Locate the cell with the specified text and output its (X, Y) center coordinate. 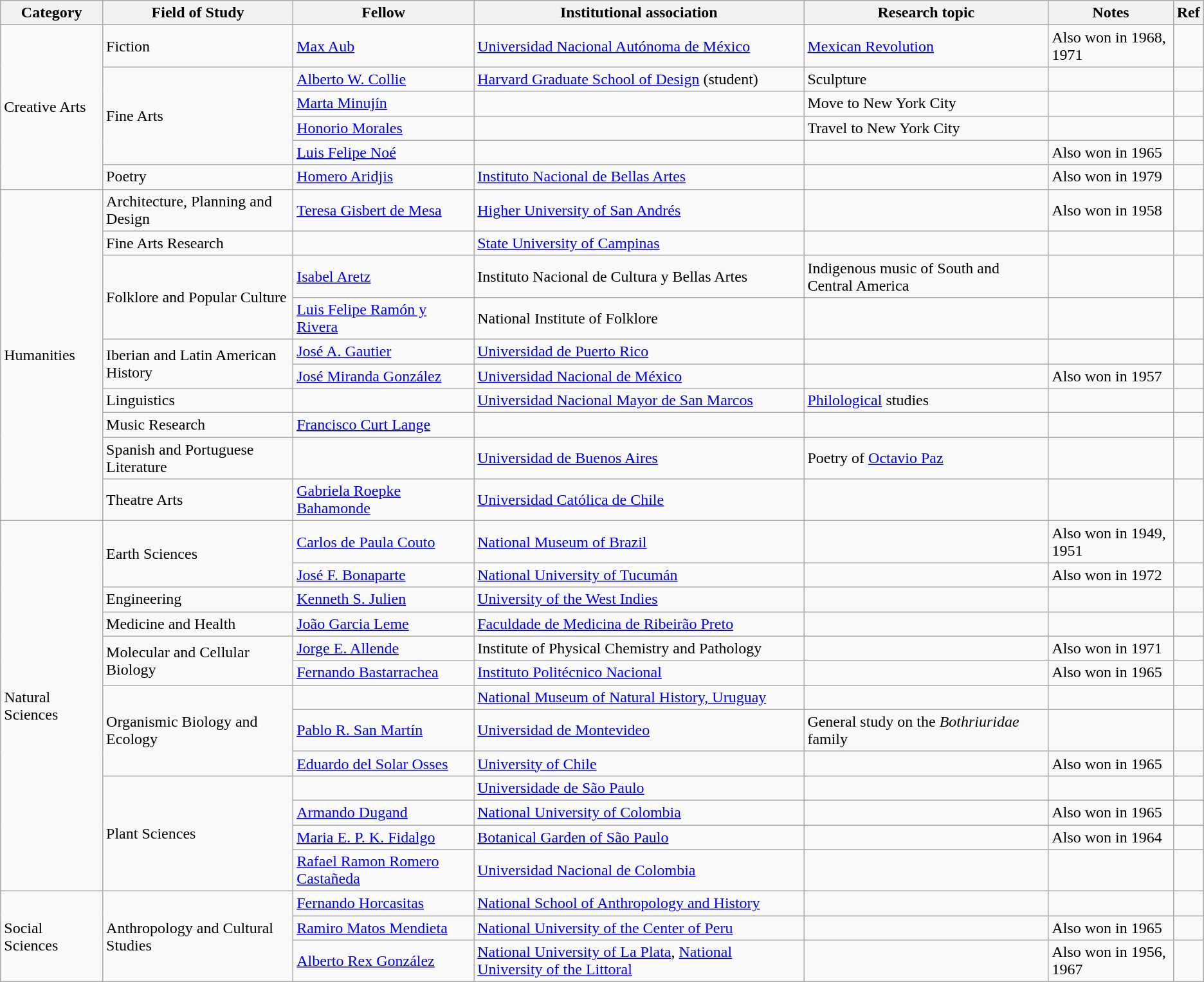
National Institute of Folklore (639, 318)
National University of the Center of Peru (639, 928)
Also won in 1949, 1951 (1111, 541)
Also won in 1956, 1967 (1111, 961)
Also won in 1972 (1111, 575)
National Museum of Brazil (639, 541)
State University of Campinas (639, 243)
Philological studies (926, 401)
Fernando Bastarrachea (383, 673)
Fine Arts (198, 116)
Ramiro Matos Mendieta (383, 928)
Alberto Rex González (383, 961)
Universidad de Buenos Aires (639, 458)
Natural Sciences (51, 706)
Fellow (383, 13)
Creative Arts (51, 107)
Fernando Horcasitas (383, 904)
José A. Gautier (383, 351)
Eduardo del Solar Osses (383, 763)
Linguistics (198, 401)
Medicine and Health (198, 624)
Homero Aridjis (383, 177)
Instituto Nacional de Bellas Artes (639, 177)
Mexican Revolution (926, 46)
Also won in 1958 (1111, 210)
Universidad de Puerto Rico (639, 351)
Institutional association (639, 13)
Humanities (51, 355)
Also won in 1957 (1111, 376)
José F. Bonaparte (383, 575)
Also won in 1968, 1971 (1111, 46)
Theatre Arts (198, 500)
Harvard Graduate School of Design (student) (639, 79)
Fine Arts Research (198, 243)
Instituto Politécnico Nacional (639, 673)
Universidad Nacional de México (639, 376)
Institute of Physical Chemistry and Pathology (639, 648)
Field of Study (198, 13)
Iberian and Latin American History (198, 363)
Higher University of San Andrés (639, 210)
Plant Sciences (198, 833)
Poetry (198, 177)
National Museum of Natural History, Uruguay (639, 697)
Indigenous music of South and Central America (926, 277)
University of the West Indies (639, 599)
Universidad de Montevideo (639, 731)
Marta Minujín (383, 104)
Universidade de São Paulo (639, 788)
Category (51, 13)
Organismic Biology and Ecology (198, 731)
Folklore and Popular Culture (198, 297)
Maria E. P. K. Fidalgo (383, 837)
Universidad Católica de Chile (639, 500)
Faculdade de Medicina de Ribeirão Preto (639, 624)
University of Chile (639, 763)
Universidad Nacional Autónoma de México (639, 46)
Honorio Morales (383, 128)
Luis Felipe Ramón y Rivera (383, 318)
Also won in 1971 (1111, 648)
Move to New York City (926, 104)
Isabel Aretz (383, 277)
Anthropology and Cultural Studies (198, 936)
Gabriela Roepke Bahamonde (383, 500)
Also won in 1964 (1111, 837)
Jorge E. Allende (383, 648)
Engineering (198, 599)
Instituto Nacional de Cultura y Bellas Artes (639, 277)
Sculpture (926, 79)
Spanish and Portuguese Literature (198, 458)
Alberto W. Collie (383, 79)
Armando Dugand (383, 812)
Max Aub (383, 46)
National University of Colombia (639, 812)
Teresa Gisbert de Mesa (383, 210)
Molecular and Cellular Biology (198, 660)
Luis Felipe Noé (383, 152)
Universidad Nacional de Colombia (639, 871)
José Miranda González (383, 376)
Also won in 1979 (1111, 177)
Fiction (198, 46)
Architecture, Planning and Design (198, 210)
Research topic (926, 13)
Music Research (198, 425)
Rafael Ramon Romero Castañeda (383, 871)
Carlos de Paula Couto (383, 541)
Botanical Garden of São Paulo (639, 837)
Universidad Nacional Mayor de San Marcos (639, 401)
Kenneth S. Julien (383, 599)
General study on the Bothriuridae family (926, 731)
Francisco Curt Lange (383, 425)
Notes (1111, 13)
Poetry of Octavio Paz (926, 458)
Earth Sciences (198, 554)
National University of La Plata, National University of the Littoral (639, 961)
National University of Tucumán (639, 575)
Social Sciences (51, 936)
National School of Anthropology and History (639, 904)
Ref (1189, 13)
João Garcia Leme (383, 624)
Travel to New York City (926, 128)
Pablo R. San Martín (383, 731)
